Locate the cell with the specified text and output its (X, Y) center coordinate. 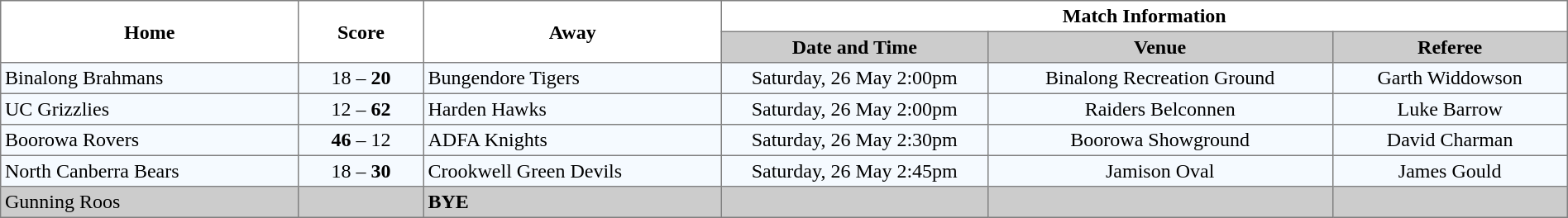
Boorowa Showground (1159, 140)
David Charman (1450, 140)
ADFA Knights (572, 140)
Away (572, 31)
Date and Time (854, 47)
46 – 12 (361, 140)
Venue (1159, 47)
Binalong Brahmans (150, 78)
Raiders Belconnen (1159, 109)
Harden Hawks (572, 109)
UC Grizzlies (150, 109)
12 – 62 (361, 109)
Crookwell Green Devils (572, 171)
Boorowa Rovers (150, 140)
Home (150, 31)
Score (361, 31)
Saturday, 26 May 2:45pm (854, 171)
18 – 20 (361, 78)
Binalong Recreation Ground (1159, 78)
Saturday, 26 May 2:30pm (854, 140)
18 – 30 (361, 171)
Match Information (1145, 17)
James Gould (1450, 171)
Bungendore Tigers (572, 78)
Gunning Roos (150, 202)
Garth Widdowson (1450, 78)
Luke Barrow (1450, 109)
North Canberra Bears (150, 171)
Jamison Oval (1159, 171)
BYE (572, 202)
Referee (1450, 47)
